Output the (x, y) coordinate of the center of the cell containing the given text.  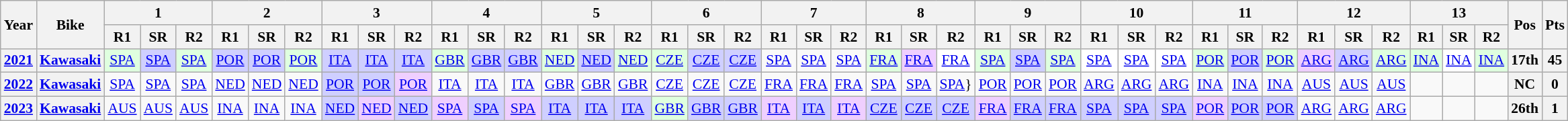
SPA} (956, 85)
17th (1525, 61)
8 (920, 13)
6 (706, 13)
Bike (70, 24)
11 (1245, 13)
5 (597, 13)
3 (376, 13)
2 (266, 13)
10 (1137, 13)
4 (486, 13)
45 (1555, 61)
Pos (1525, 24)
7 (814, 13)
0 (1555, 85)
NC (1525, 85)
12 (1354, 13)
2022 (19, 85)
2023 (19, 109)
9 (1028, 13)
26th (1525, 109)
Pts (1555, 24)
2021 (19, 61)
13 (1459, 13)
Year (19, 24)
